Locate the cell with the specified text and output its (x, y) center coordinate. 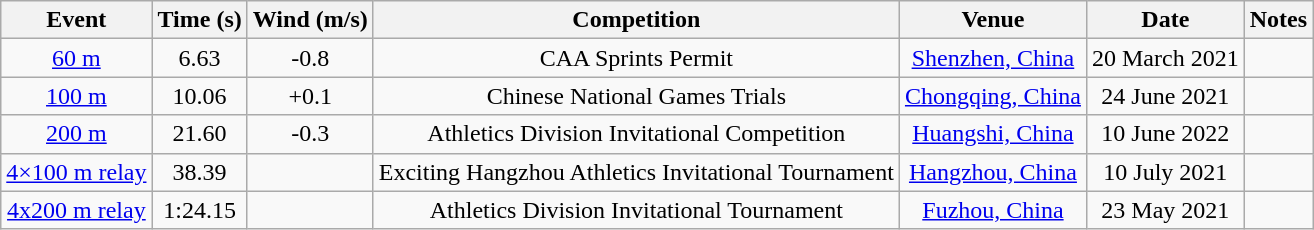
Chinese National Games Trials (636, 96)
10 June 2022 (1165, 134)
100 m (76, 96)
Shenzhen, China (992, 58)
-0.8 (310, 58)
Athletics Division Invitational Tournament (636, 210)
38.39 (200, 172)
+0.1 (310, 96)
10.06 (200, 96)
6.63 (200, 58)
Date (1165, 20)
Fuzhou, China (992, 210)
Chongqing, China (992, 96)
Competition (636, 20)
20 March 2021 (1165, 58)
-0.3 (310, 134)
Hangzhou, China (992, 172)
200 m (76, 134)
1:24.15 (200, 210)
4×100 m relay (76, 172)
60 m (76, 58)
CAA Sprints Permit (636, 58)
Notes (1278, 20)
24 June 2021 (1165, 96)
Athletics Division Invitational Competition (636, 134)
10 July 2021 (1165, 172)
Huangshi, China (992, 134)
Venue (992, 20)
Wind (m/s) (310, 20)
Time (s) (200, 20)
23 May 2021 (1165, 210)
Event (76, 20)
21.60 (200, 134)
Exciting Hangzhou Athletics Invitational Tournament (636, 172)
4x200 m relay (76, 210)
